Locate the cell with the specified text and output its (X, Y) center coordinate. 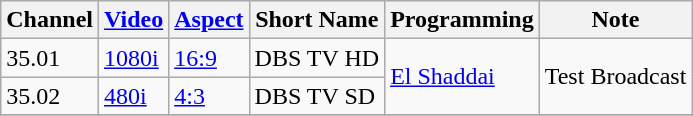
Test Broadcast (616, 77)
480i (134, 96)
Aspect (209, 20)
Video (134, 20)
El Shaddai (462, 77)
35.02 (50, 96)
Channel (50, 20)
4:3 (209, 96)
35.01 (50, 58)
DBS TV SD (317, 96)
1080i (134, 58)
Programming (462, 20)
Short Name (317, 20)
16:9 (209, 58)
DBS TV HD (317, 58)
Note (616, 20)
